Determine the (X, Y) coordinate at the center of the cell enclosing the given text.  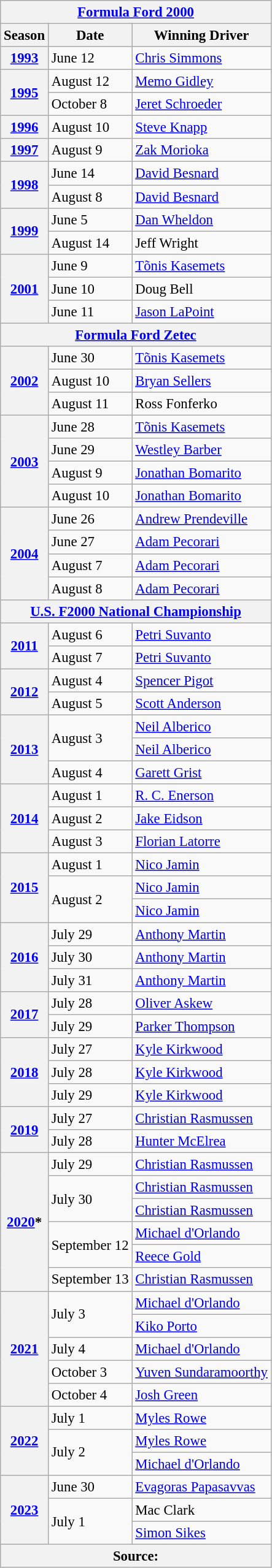
2012 (25, 691)
Winning Driver (201, 36)
Jeret Schroeder (201, 104)
July 31 (90, 980)
October 4 (90, 1395)
September 12 (90, 1244)
2017 (25, 1014)
2018 (25, 1073)
2002 (25, 381)
1996 (25, 127)
June 12 (90, 58)
Reece Gold (201, 1257)
1997 (25, 150)
August 14 (90, 243)
June 28 (90, 427)
Jeff Wright (201, 243)
Westley Barber (201, 450)
June 5 (90, 219)
Source: (136, 1556)
Dan Wheldon (201, 219)
2001 (25, 288)
August 5 (90, 704)
Season (25, 36)
Mac Clark (201, 1510)
2020* (25, 1222)
Hunter McElrea (201, 1141)
1998 (25, 185)
Parker Thompson (201, 1026)
Memo Gidley (201, 82)
Zak Morioka (201, 150)
Ross Fonferko (201, 404)
2013 (25, 749)
June 14 (90, 173)
July 4 (90, 1349)
2014 (25, 819)
2003 (25, 462)
June 27 (90, 542)
September 13 (90, 1280)
October 8 (90, 104)
Oliver Askew (201, 1003)
R. C. Enerson (201, 796)
Bryan Sellers (201, 381)
Spencer Pigot (201, 680)
Chris Simmons (201, 58)
Doug Bell (201, 289)
Andrew Prendeville (201, 519)
Florian Latorre (201, 842)
June 26 (90, 519)
1999 (25, 230)
August 11 (90, 404)
June 11 (90, 312)
2021 (25, 1349)
1993 (25, 58)
June 29 (90, 450)
Simon Sikes (201, 1533)
Evagoras Papasavvas (201, 1487)
2023 (25, 1510)
2019 (25, 1129)
2015 (25, 888)
July 2 (90, 1453)
Date (90, 36)
2011 (25, 646)
2016 (25, 957)
Jason LaPoint (201, 312)
Formula Ford 2000 (136, 12)
2004 (25, 554)
Steve Knapp (201, 127)
June 9 (90, 265)
Scott Anderson (201, 704)
August 6 (90, 634)
1995 (25, 93)
Yuven Sundaramoorthy (201, 1372)
October 3 (90, 1372)
2022 (25, 1441)
Jake Eidson (201, 819)
U.S. F2000 National Championship (136, 611)
Kiko Porto (201, 1326)
August 12 (90, 82)
Garett Grist (201, 773)
Josh Green (201, 1395)
June 10 (90, 289)
Formula Ford Zetec (136, 335)
July 3 (90, 1314)
